Provide the [x, y] coordinate of the cell's center where the given text is located.  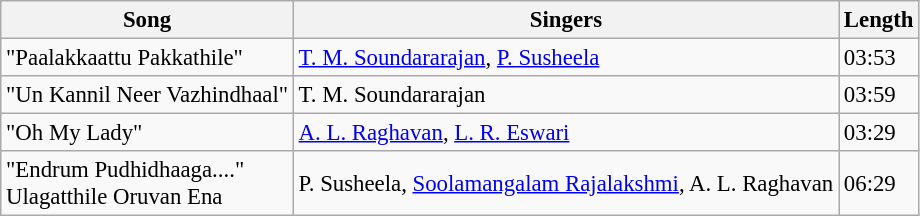
03:59 [879, 95]
P. Susheela, Soolamangalam Rajalakshmi, A. L. Raghavan [566, 184]
T. M. Soundararajan, P. Susheela [566, 58]
Length [879, 20]
03:53 [879, 58]
03:29 [879, 133]
"Un Kannil Neer Vazhindhaal" [148, 95]
06:29 [879, 184]
"Endrum Pudhidhaaga...."Ulagatthile Oruvan Ena [148, 184]
Singers [566, 20]
"Paalakkaattu Pakkathile" [148, 58]
"Oh My Lady" [148, 133]
T. M. Soundararajan [566, 95]
Song [148, 20]
A. L. Raghavan, L. R. Eswari [566, 133]
